Return (X, Y) of the center of cell containing provided text 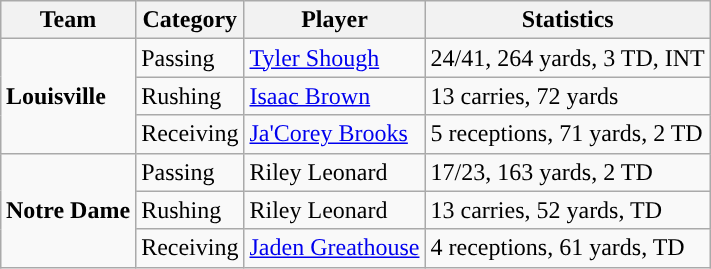
13 carries, 72 yards (568, 96)
Team (68, 20)
5 receptions, 71 yards, 2 TD (568, 134)
Category (190, 20)
Ja'Corey Brooks (334, 134)
Player (334, 20)
4 receptions, 61 yards, TD (568, 248)
Isaac Brown (334, 96)
24/41, 264 yards, 3 TD, INT (568, 58)
Statistics (568, 20)
Jaden Greathouse (334, 248)
17/23, 163 yards, 2 TD (568, 172)
Notre Dame (68, 210)
13 carries, 52 yards, TD (568, 210)
Tyler Shough (334, 58)
Louisville (68, 96)
